Return the (X, Y) coordinate for the center point of the cell that contains the specified text.  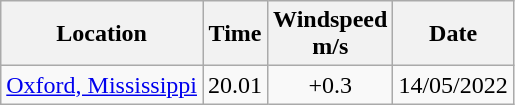
Oxford, Mississippi (102, 85)
+0.3 (330, 85)
20.01 (234, 85)
14/05/2022 (453, 85)
Date (453, 34)
Time (234, 34)
Windspeedm/s (330, 34)
Location (102, 34)
